From the cell containing the given text, extract its center point as (X, Y) coordinate. 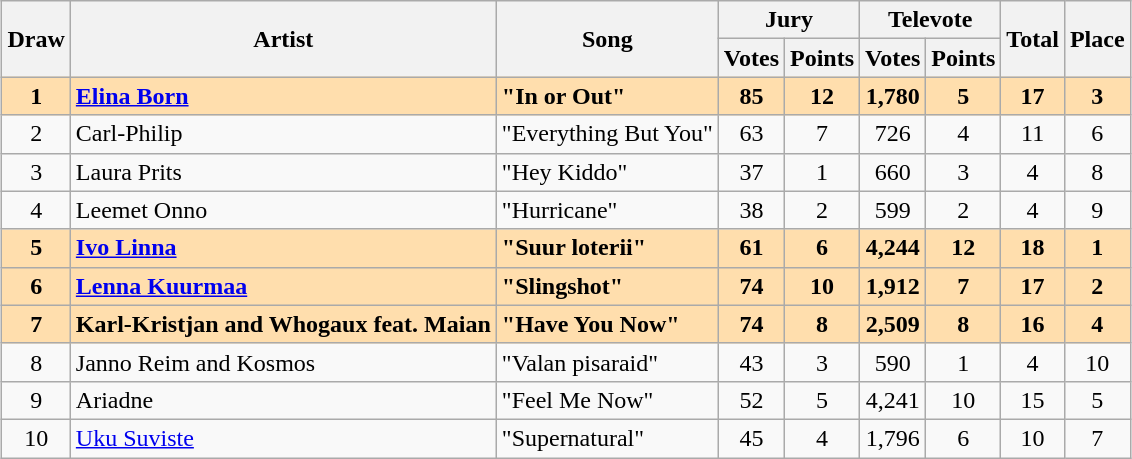
43 (751, 362)
4,241 (893, 400)
16 (1033, 324)
Carl-Philip (283, 134)
590 (893, 362)
1,780 (893, 96)
"Hurricane" (607, 210)
18 (1033, 248)
Artist (283, 39)
"Have You Now" (607, 324)
1,796 (893, 438)
"Supernatural" (607, 438)
726 (893, 134)
Total (1033, 39)
4,244 (893, 248)
Song (607, 39)
61 (751, 248)
599 (893, 210)
Elina Born (283, 96)
2,509 (893, 324)
Leemet Onno (283, 210)
11 (1033, 134)
"Valan pisaraid" (607, 362)
Televote (930, 20)
Laura Prits (283, 172)
"Suur loterii" (607, 248)
660 (893, 172)
"In or Out" (607, 96)
Uku Suviste (283, 438)
"Feel Me Now" (607, 400)
Jury (788, 20)
Ivo Linna (283, 248)
Karl-Kristjan and Whogaux feat. Maian (283, 324)
37 (751, 172)
Ariadne (283, 400)
15 (1033, 400)
Place (1097, 39)
Lenna Kuurmaa (283, 286)
Janno Reim and Kosmos (283, 362)
45 (751, 438)
52 (751, 400)
63 (751, 134)
Draw (36, 39)
1,912 (893, 286)
"Hey Kiddo" (607, 172)
85 (751, 96)
38 (751, 210)
"Slingshot" (607, 286)
"Everything But You" (607, 134)
